Return [x, y] of the center of cell containing provided text 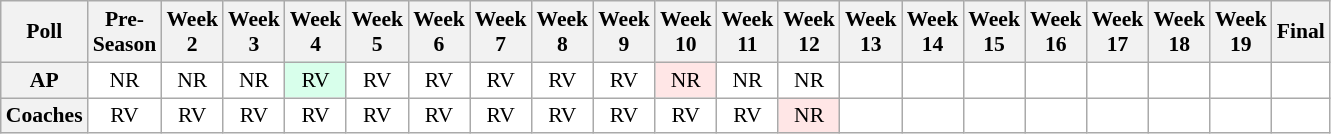
AP [44, 80]
Week2 [192, 32]
Week5 [377, 32]
Week19 [1241, 32]
Pre-Season [125, 32]
Week7 [501, 32]
Week11 [748, 32]
Week16 [1056, 32]
Week14 [933, 32]
Week13 [871, 32]
Week10 [686, 32]
Week17 [1118, 32]
Week6 [439, 32]
Week3 [254, 32]
Coaches [44, 116]
Week9 [624, 32]
Week4 [316, 32]
Week18 [1179, 32]
Week8 [562, 32]
Week15 [994, 32]
Final [1301, 32]
Poll [44, 32]
Week12 [809, 32]
